For the text-containing cell, return its midpoint in (x, y) coordinate format. 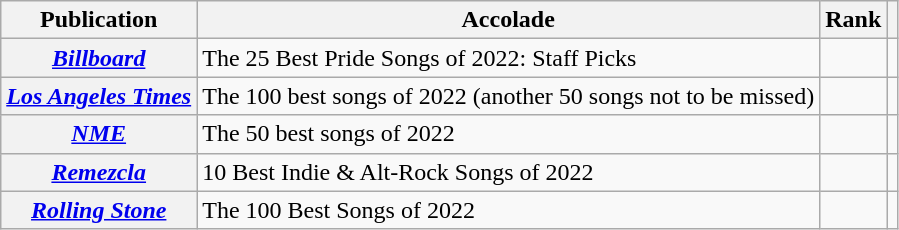
Remezcla (99, 172)
Accolade (508, 20)
The 100 best songs of 2022 (another 50 songs not to be missed) (508, 96)
Rolling Stone (99, 210)
NME (99, 134)
The 25 Best Pride Songs of 2022: Staff Picks (508, 58)
10 Best Indie & Alt-Rock Songs of 2022 (508, 172)
The 50 best songs of 2022 (508, 134)
The 100 Best Songs of 2022 (508, 210)
Publication (99, 20)
Rank (854, 20)
Billboard (99, 58)
Los Angeles Times (99, 96)
